Return (X, Y) of the center of cell containing provided text 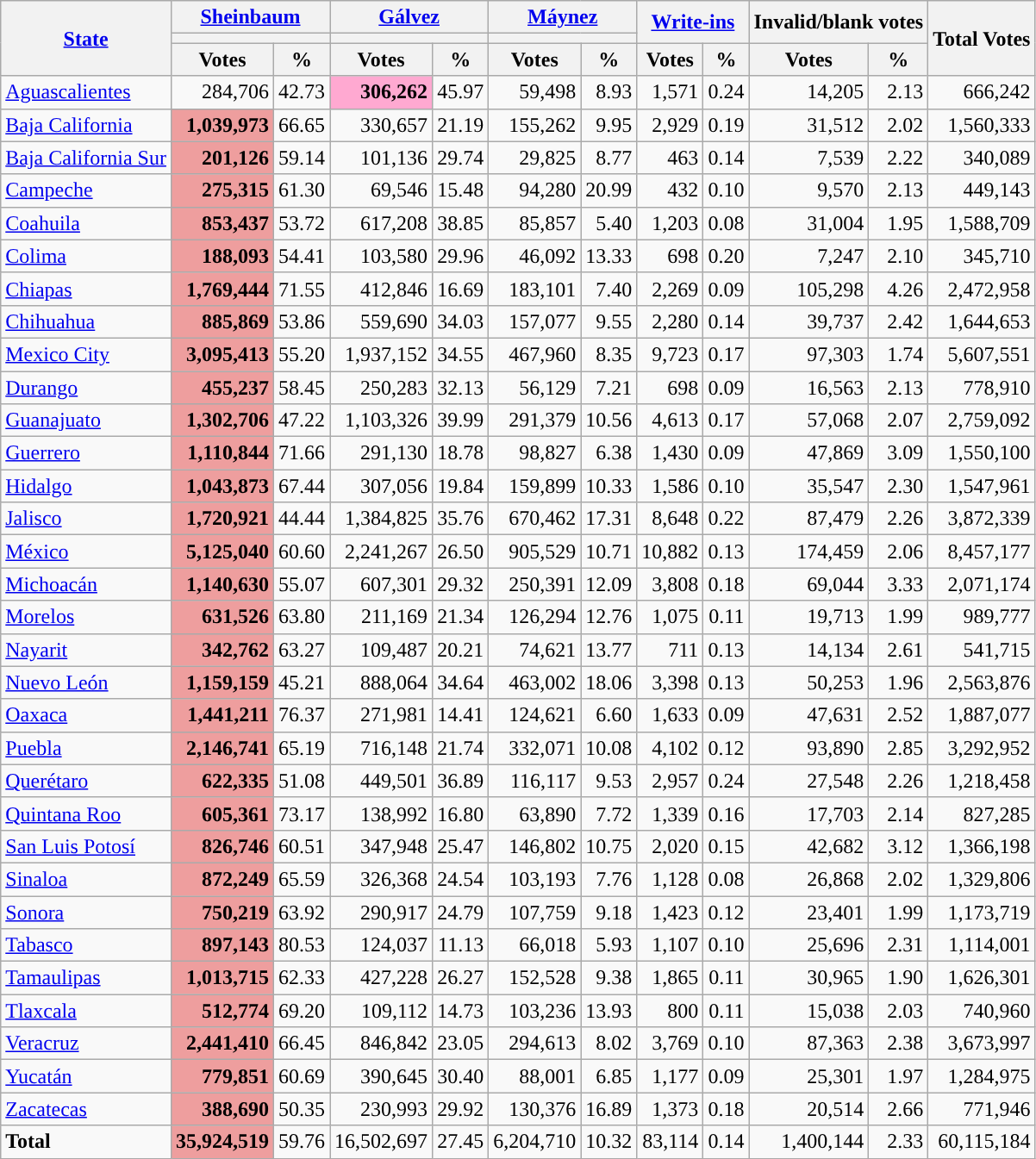
2.61 (898, 650)
152,528 (534, 978)
14.73 (460, 1011)
50,253 (808, 682)
291,130 (381, 453)
2,441,410 (222, 1044)
2,146,741 (222, 748)
1,423 (671, 913)
44.44 (302, 519)
34.03 (460, 321)
83,114 (671, 1142)
105,298 (808, 289)
69,044 (808, 584)
0.16 (726, 813)
1.95 (898, 223)
2,020 (671, 846)
Veracruz (86, 1044)
39.99 (460, 421)
2,280 (671, 321)
888,064 (381, 682)
103,193 (534, 879)
2,071,174 (982, 584)
846,842 (381, 1044)
87,479 (808, 519)
27.45 (460, 1142)
Sheinbaum (250, 17)
29.74 (460, 158)
20,514 (808, 1109)
19.84 (460, 486)
24.54 (460, 879)
20.99 (608, 190)
1,128 (671, 879)
2.38 (898, 1044)
Chihuahua (86, 321)
Tamaulipas (86, 978)
455,237 (222, 387)
Querétaro (86, 781)
1.96 (898, 682)
332,071 (534, 748)
47.22 (302, 421)
26.27 (460, 978)
2,759,092 (982, 421)
1.97 (898, 1076)
2.07 (898, 421)
1,865 (671, 978)
Nayarit (86, 650)
35,547 (808, 486)
39,737 (808, 321)
34.55 (460, 354)
66.65 (302, 125)
12.76 (608, 617)
1,173,719 (982, 913)
15,038 (808, 1011)
36.89 (460, 781)
326,368 (381, 879)
2.33 (898, 1142)
1,203 (671, 223)
541,715 (982, 650)
1,177 (671, 1076)
340,089 (982, 158)
617,208 (381, 223)
Write-ins (693, 22)
6.85 (608, 1076)
Total (86, 1142)
1,039,973 (222, 125)
45.97 (460, 92)
31,512 (808, 125)
16,502,697 (381, 1142)
97,303 (808, 354)
0.20 (726, 256)
740,960 (982, 1011)
750,219 (222, 913)
1,075 (671, 617)
55.20 (302, 354)
1,400,144 (808, 1142)
1,107 (671, 945)
14,134 (808, 650)
5,125,040 (222, 551)
885,869 (222, 321)
905,529 (534, 551)
65.59 (302, 879)
21.74 (460, 748)
1,043,873 (222, 486)
94,280 (534, 190)
32.13 (460, 387)
432 (671, 190)
Chiapas (86, 289)
109,112 (381, 1011)
Gálvez (409, 17)
Mexico City (86, 354)
29.32 (460, 584)
17.31 (608, 519)
3.09 (898, 453)
2.66 (898, 1109)
Sonora (86, 913)
Oaxaca (86, 715)
330,657 (381, 125)
Puebla (86, 748)
230,993 (381, 1109)
188,093 (222, 256)
157,077 (534, 321)
31,004 (808, 223)
10,882 (671, 551)
Quintana Roo (86, 813)
Guerrero (86, 453)
306,262 (381, 92)
130,376 (534, 1109)
Nuevo León (86, 682)
4.26 (898, 289)
388,690 (222, 1109)
9,570 (808, 190)
1,373 (671, 1109)
17,703 (808, 813)
1,550,100 (982, 453)
2.22 (898, 158)
0.15 (726, 846)
30.40 (460, 1076)
71.55 (302, 289)
16,563 (808, 387)
201,126 (222, 158)
512,774 (222, 1011)
29.92 (460, 1109)
14,205 (808, 92)
Tlaxcala (86, 1011)
8,457,177 (982, 551)
4,613 (671, 421)
Baja California (86, 125)
10.33 (608, 486)
63.92 (302, 913)
54.41 (302, 256)
1,571 (671, 92)
174,459 (808, 551)
11.13 (460, 945)
Invalid/blank votes (839, 22)
65.19 (302, 748)
3.12 (898, 846)
826,746 (222, 846)
67.44 (302, 486)
897,143 (222, 945)
Colima (86, 256)
México (86, 551)
93,890 (808, 748)
107,759 (534, 913)
23.05 (460, 1044)
1,159,159 (222, 682)
63.27 (302, 650)
1.74 (898, 354)
1,339 (671, 813)
1,430 (671, 453)
1.90 (898, 978)
7.40 (608, 289)
38.85 (460, 223)
71.66 (302, 453)
779,851 (222, 1076)
26,868 (808, 879)
15.48 (460, 190)
34.64 (460, 682)
3,292,952 (982, 748)
853,437 (222, 223)
45.21 (302, 682)
47,631 (808, 715)
2,269 (671, 289)
9.38 (608, 978)
2.14 (898, 813)
60.51 (302, 846)
124,621 (534, 715)
87,363 (808, 1044)
146,802 (534, 846)
8.35 (608, 354)
66.45 (302, 1044)
989,777 (982, 617)
2.42 (898, 321)
463 (671, 158)
124,037 (381, 945)
1,547,961 (982, 486)
50.35 (302, 1109)
2,563,876 (982, 682)
63,890 (534, 813)
14.41 (460, 715)
1,769,444 (222, 289)
5,607,551 (982, 354)
183,101 (534, 289)
85,857 (534, 223)
51.08 (302, 781)
Total Votes (982, 38)
Coahuila (86, 223)
58.45 (302, 387)
27,548 (808, 781)
711 (671, 650)
7,247 (808, 256)
13.93 (608, 1011)
29,825 (534, 158)
449,143 (982, 190)
10.08 (608, 748)
80.53 (302, 945)
46,092 (534, 256)
291,379 (534, 421)
427,228 (381, 978)
23,401 (808, 913)
Zacatecas (86, 1109)
10.56 (608, 421)
24.79 (460, 913)
2.52 (898, 715)
342,762 (222, 650)
Máynez (563, 17)
800 (671, 1011)
872,249 (222, 879)
2.85 (898, 748)
1,887,077 (982, 715)
Sinaloa (86, 879)
13.77 (608, 650)
2,241,267 (381, 551)
250,391 (534, 584)
56,129 (534, 387)
Morelos (86, 617)
271,981 (381, 715)
2,929 (671, 125)
59.14 (302, 158)
250,283 (381, 387)
2.30 (898, 486)
10.71 (608, 551)
6.60 (608, 715)
66,018 (534, 945)
1,588,709 (982, 223)
7.76 (608, 879)
16.89 (608, 1109)
10.32 (608, 1142)
6.38 (608, 453)
20.21 (460, 650)
63.80 (302, 617)
9.95 (608, 125)
55.07 (302, 584)
559,690 (381, 321)
109,487 (381, 650)
126,294 (534, 617)
Michoacán (86, 584)
19,713 (808, 617)
3,398 (671, 682)
103,236 (534, 1011)
290,917 (381, 913)
1,633 (671, 715)
25,696 (808, 945)
73.17 (302, 813)
25.47 (460, 846)
0.22 (726, 519)
35,924,519 (222, 1142)
5.40 (608, 223)
42.73 (302, 92)
62.33 (302, 978)
18.78 (460, 453)
88,001 (534, 1076)
1,302,706 (222, 421)
3,095,413 (222, 354)
4,102 (671, 748)
12.09 (608, 584)
2.31 (898, 945)
53.72 (302, 223)
3.33 (898, 584)
467,960 (534, 354)
1,384,825 (381, 519)
69,546 (381, 190)
101,136 (381, 158)
307,056 (381, 486)
607,301 (381, 584)
463,002 (534, 682)
1,218,458 (982, 781)
60,115,184 (982, 1142)
8.93 (608, 92)
3,673,997 (982, 1044)
294,613 (534, 1044)
449,501 (381, 781)
3,808 (671, 584)
3,769 (671, 1044)
771,946 (982, 1109)
25,301 (808, 1076)
345,710 (982, 256)
1,937,152 (381, 354)
Tabasco (86, 945)
1,329,806 (982, 879)
2.03 (898, 1011)
10.75 (608, 846)
Durango (86, 387)
59.76 (302, 1142)
26.50 (460, 551)
3,872,339 (982, 519)
9.18 (608, 913)
1,103,326 (381, 421)
76.37 (302, 715)
0.19 (726, 125)
San Luis Potosí (86, 846)
284,706 (222, 92)
2.10 (898, 256)
5.93 (608, 945)
412,846 (381, 289)
8,648 (671, 519)
666,242 (982, 92)
9.53 (608, 781)
69.20 (302, 1011)
7.72 (608, 813)
138,992 (381, 813)
60.69 (302, 1076)
61.30 (302, 190)
6,204,710 (534, 1142)
Hidalgo (86, 486)
29.96 (460, 256)
60.60 (302, 551)
16.80 (460, 813)
1,114,001 (982, 945)
159,899 (534, 486)
35.76 (460, 519)
631,526 (222, 617)
2,472,958 (982, 289)
155,262 (534, 125)
2,957 (671, 781)
18.06 (608, 682)
State (86, 38)
Campeche (86, 190)
47,869 (808, 453)
21.19 (460, 125)
103,580 (381, 256)
16.69 (460, 289)
1,284,975 (982, 1076)
1,560,333 (982, 125)
347,948 (381, 846)
Baja California Sur (86, 158)
275,315 (222, 190)
1,110,844 (222, 453)
53.86 (302, 321)
Yucatán (86, 1076)
42,682 (808, 846)
1,140,630 (222, 584)
605,361 (222, 813)
1,586 (671, 486)
57,068 (808, 421)
59,498 (534, 92)
Aguascalientes (86, 92)
2.06 (898, 551)
1,720,921 (222, 519)
1,644,653 (982, 321)
9,723 (671, 354)
1,626,301 (982, 978)
74,621 (534, 650)
778,910 (982, 387)
622,335 (222, 781)
670,462 (534, 519)
21.34 (460, 617)
1,441,211 (222, 715)
98,827 (534, 453)
30,965 (808, 978)
7,539 (808, 158)
9.55 (608, 321)
211,169 (381, 617)
116,117 (534, 781)
1,366,198 (982, 846)
Guanajuato (86, 421)
13.33 (608, 256)
1,013,715 (222, 978)
8.77 (608, 158)
716,148 (381, 748)
8.02 (608, 1044)
827,285 (982, 813)
7.21 (608, 387)
Jalisco (86, 519)
390,645 (381, 1076)
